Find where the given text appears and provide that cell's center as [x, y] coordinate. 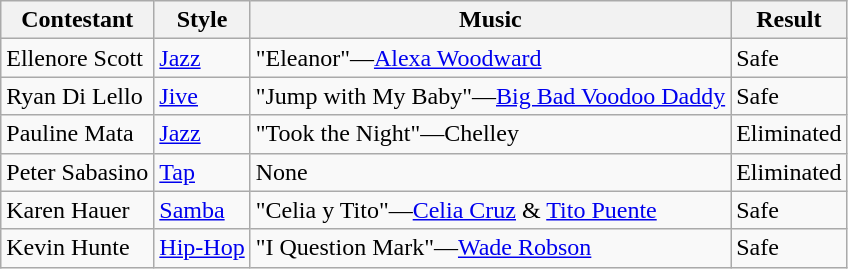
"Jump with My Baby"—Big Bad Voodoo Daddy [490, 96]
Ryan Di Lello [78, 96]
"I Question Mark"—Wade Robson [490, 248]
Jive [202, 96]
Ellenore Scott [78, 58]
Kevin Hunte [78, 248]
Hip-Hop [202, 248]
Tap [202, 172]
"Took the Night"—Chelley [490, 134]
Pauline Mata [78, 134]
Karen Hauer [78, 210]
Music [490, 20]
Style [202, 20]
Result [789, 20]
Peter Sabasino [78, 172]
Samba [202, 210]
"Celia y Tito"—Celia Cruz & Tito Puente [490, 210]
None [490, 172]
"Eleanor"—Alexa Woodward [490, 58]
Contestant [78, 20]
